Identify which cell holds the provided text, then report its [x, y] central coordinate. 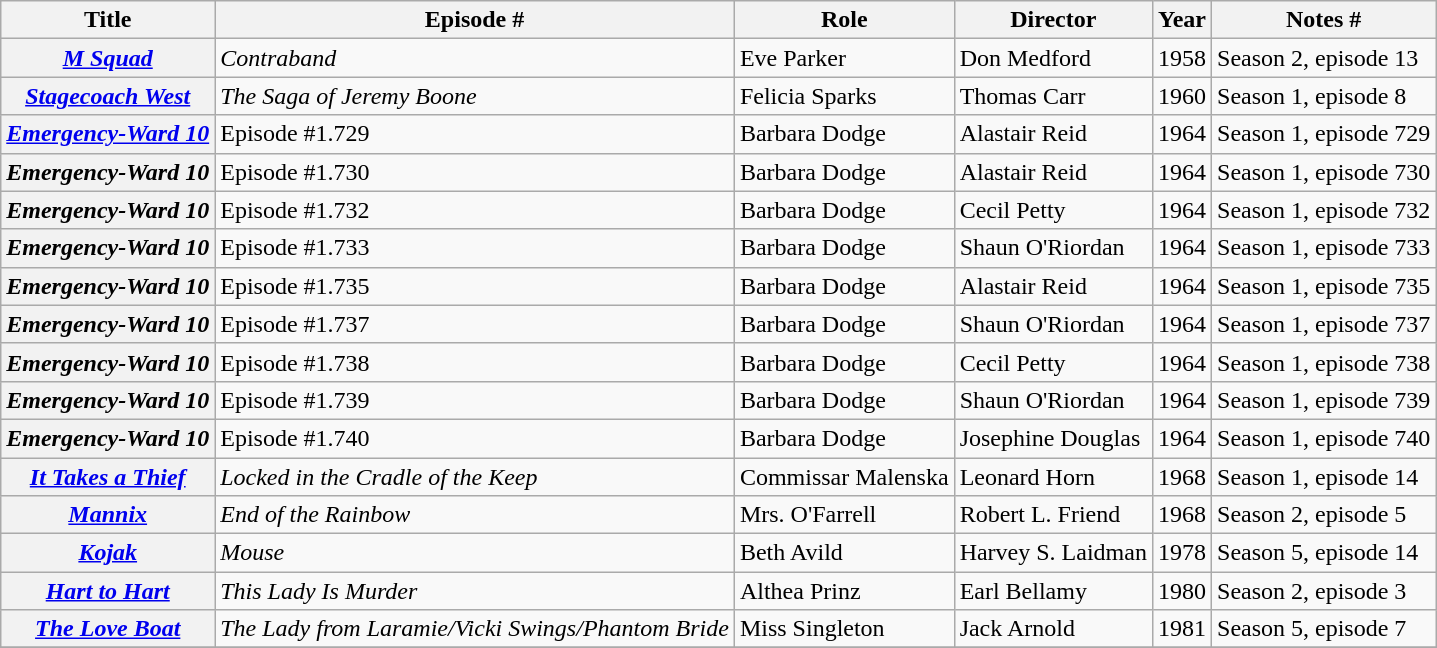
Year [1182, 20]
The Saga of Jeremy Boone [475, 96]
Season 1, episode 740 [1324, 438]
Episode # [475, 20]
Earl Bellamy [1053, 591]
Harvey S. Laidman [1053, 553]
Season 1, episode 735 [1324, 286]
M Squad [108, 58]
Mannix [108, 515]
End of the Rainbow [475, 515]
Notes # [1324, 20]
Episode #1.738 [475, 362]
Felicia Sparks [844, 96]
1958 [1182, 58]
Season 1, episode 8 [1324, 96]
Title [108, 20]
1978 [1182, 553]
This Lady Is Murder [475, 591]
Episode #1.740 [475, 438]
Mrs. O'Farrell [844, 515]
It Takes a Thief [108, 477]
Althea Prinz [844, 591]
Miss Singleton [844, 629]
Season 1, episode 739 [1324, 400]
Role [844, 20]
Episode #1.732 [475, 210]
Season 1, episode 14 [1324, 477]
Contraband [475, 58]
Season 1, episode 729 [1324, 134]
Episode #1.729 [475, 134]
Season 1, episode 732 [1324, 210]
Season 5, episode 7 [1324, 629]
1980 [1182, 591]
Season 1, episode 730 [1324, 172]
The Love Boat [108, 629]
Don Medford [1053, 58]
Director [1053, 20]
Jack Arnold [1053, 629]
Episode #1.737 [475, 324]
Robert L. Friend [1053, 515]
Episode #1.733 [475, 248]
Season 2, episode 3 [1324, 591]
Episode #1.739 [475, 400]
The Lady from Laramie/Vicki Swings/Phantom Bride [475, 629]
Locked in the Cradle of the Keep [475, 477]
Commissar Malenska [844, 477]
Season 1, episode 733 [1324, 248]
Eve Parker [844, 58]
Beth Avild [844, 553]
Kojak [108, 553]
1960 [1182, 96]
Episode #1.730 [475, 172]
Season 2, episode 13 [1324, 58]
Mouse [475, 553]
1981 [1182, 629]
Episode #1.735 [475, 286]
Leonard Horn [1053, 477]
Season 5, episode 14 [1324, 553]
Hart to Hart [108, 591]
Season 1, episode 738 [1324, 362]
Josephine Douglas [1053, 438]
Season 2, episode 5 [1324, 515]
Season 1, episode 737 [1324, 324]
Thomas Carr [1053, 96]
Stagecoach West [108, 96]
